Return the (x, y) coordinate for the center point of the cell that contains the specified text.  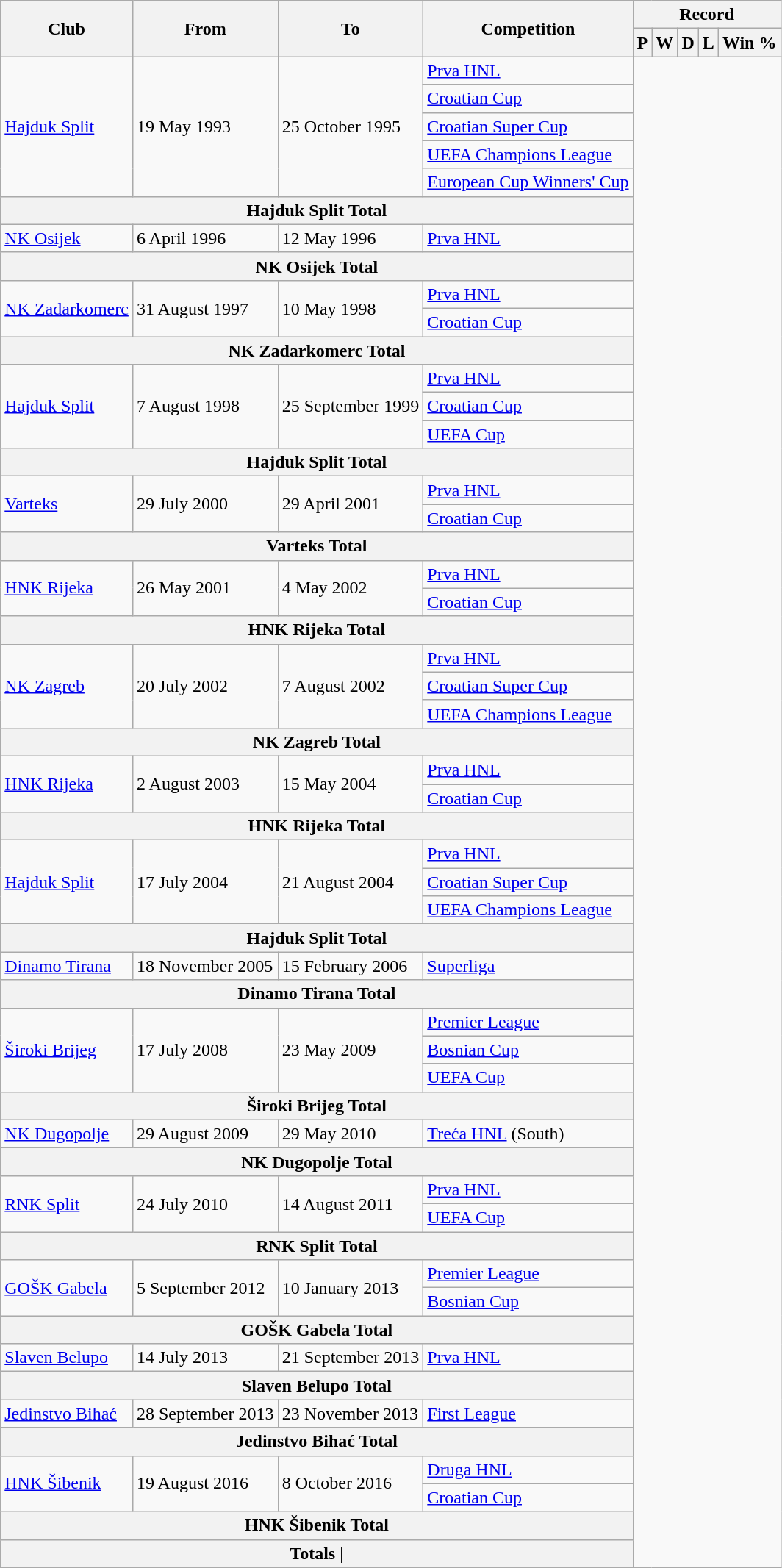
HNK Šibenik Total (317, 1525)
18 November 2005 (205, 966)
GOŠK Gabela (67, 1288)
NK Dugopolje Total (317, 1161)
Dinamo Tirana Total (317, 994)
Varteks Total (317, 546)
NK Zadarkomerc Total (317, 351)
Treća HNL (South) (528, 1134)
Dinamo Tirana (67, 966)
12 May 1996 (351, 238)
7 August 2002 (351, 686)
31 August 1997 (205, 308)
Club (67, 29)
NK Osijek Total (317, 266)
7 August 1998 (205, 407)
GOŠK Gabela Total (317, 1330)
10 January 2013 (351, 1288)
NK Zagreb (67, 686)
Slaven Belupo (67, 1358)
P (642, 43)
8 October 2016 (351, 1483)
NK Zadarkomerc (67, 308)
24 July 2010 (205, 1203)
19 May 1993 (205, 126)
10 May 1998 (351, 308)
15 May 2004 (351, 784)
Varteks (67, 504)
29 July 2000 (205, 504)
20 July 2002 (205, 686)
RNK Split (67, 1203)
Record (707, 15)
Competition (528, 29)
26 May 2001 (205, 588)
29 May 2010 (351, 1134)
Superliga (528, 966)
From (205, 29)
28 September 2013 (205, 1414)
23 May 2009 (351, 1050)
NK Osijek (67, 238)
Druga HNL (528, 1469)
14 July 2013 (205, 1358)
Slaven Belupo Total (317, 1386)
29 April 2001 (351, 504)
14 August 2011 (351, 1203)
17 July 2008 (205, 1050)
RNK Split Total (317, 1246)
W (664, 43)
First League (528, 1414)
To (351, 29)
29 August 2009 (205, 1134)
6 April 1996 (205, 238)
15 February 2006 (351, 966)
Jedinstvo Bihać (67, 1414)
D (688, 43)
Široki Brijeg Total (317, 1106)
19 August 2016 (205, 1483)
European Cup Winners' Cup (528, 182)
25 September 1999 (351, 407)
HNK Šibenik (67, 1483)
2 August 2003 (205, 784)
Totals | (317, 1553)
23 November 2013 (351, 1414)
17 July 2004 (205, 882)
25 October 1995 (351, 126)
NK Dugopolje (67, 1134)
21 August 2004 (351, 882)
Win % (750, 43)
21 September 2013 (351, 1358)
4 May 2002 (351, 588)
L (709, 43)
Jedinstvo Bihać Total (317, 1442)
5 September 2012 (205, 1288)
Široki Brijeg (67, 1050)
NK Zagreb Total (317, 742)
